Provide the (x, y) coordinate of the cell's center where the given text is located.  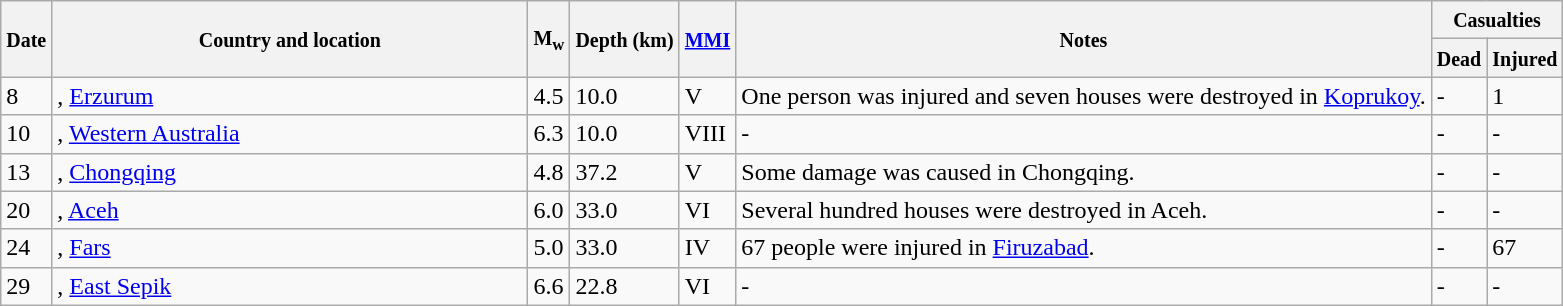
6.0 (549, 210)
Date (26, 39)
4.5 (549, 96)
67 people were injured in Firuzabad. (1084, 248)
Injured (1525, 58)
, Aceh (290, 210)
6.6 (549, 286)
Country and location (290, 39)
Some damage was caused in Chongqing. (1084, 172)
Notes (1084, 39)
1 (1525, 96)
IV (708, 248)
VIII (708, 134)
24 (26, 248)
MMI (708, 39)
29 (26, 286)
20 (26, 210)
One person was injured and seven houses were destroyed in Koprukoy. (1084, 96)
Mw (549, 39)
13 (26, 172)
, Erzurum (290, 96)
8 (26, 96)
10 (26, 134)
37.2 (624, 172)
4.8 (549, 172)
5.0 (549, 248)
Depth (km) (624, 39)
Several hundred houses were destroyed in Aceh. (1084, 210)
Casualties (1497, 20)
, Western Australia (290, 134)
67 (1525, 248)
22.8 (624, 286)
, Fars (290, 248)
6.3 (549, 134)
Dead (1459, 58)
, Chongqing (290, 172)
, East Sepik (290, 286)
